Pinpoint the cell where the given text exists, returning its [X, Y] midpoint coordinate. 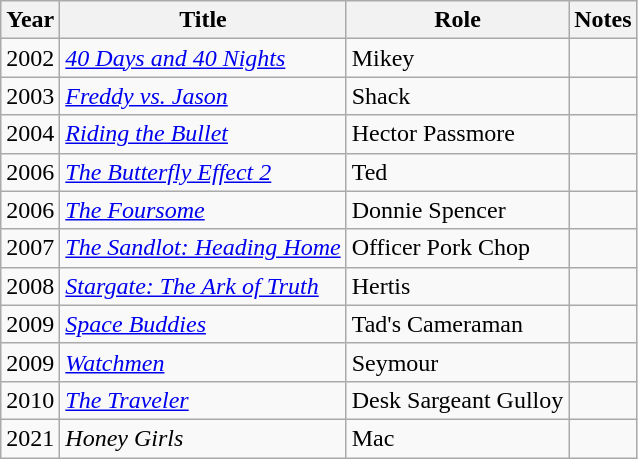
2007 [30, 248]
2003 [30, 96]
The Foursome [203, 210]
Year [30, 20]
Officer Pork Chop [458, 248]
Space Buddies [203, 324]
Honey Girls [203, 438]
Tad's Cameraman [458, 324]
Desk Sargeant Gulloy [458, 400]
2004 [30, 134]
Shack [458, 96]
Freddy vs. Jason [203, 96]
2021 [30, 438]
Seymour [458, 362]
The Butterfly Effect 2 [203, 172]
The Traveler [203, 400]
40 Days and 40 Nights [203, 58]
Riding the Bullet [203, 134]
2008 [30, 286]
Role [458, 20]
Hector Passmore [458, 134]
Watchmen [203, 362]
Notes [603, 20]
2002 [30, 58]
Hertis [458, 286]
Ted [458, 172]
Mikey [458, 58]
Mac [458, 438]
2010 [30, 400]
The Sandlot: Heading Home [203, 248]
Stargate: The Ark of Truth [203, 286]
Donnie Spencer [458, 210]
Title [203, 20]
